Return the [X, Y] coordinate for the center point of the cell that contains the specified text.  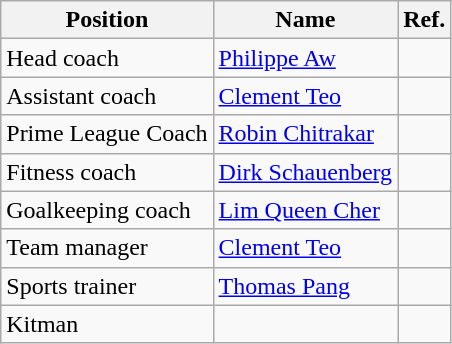
Prime League Coach [107, 134]
Head coach [107, 58]
Assistant coach [107, 96]
Robin Chitrakar [306, 134]
Philippe Aw [306, 58]
Lim Queen Cher [306, 210]
Goalkeeping coach [107, 210]
Fitness coach [107, 172]
Team manager [107, 248]
Name [306, 20]
Thomas Pang [306, 286]
Sports trainer [107, 286]
Position [107, 20]
Kitman [107, 324]
Ref. [424, 20]
Dirk Schauenberg [306, 172]
